Provide the (x, y) coordinate of the cell's center where the given text is located.  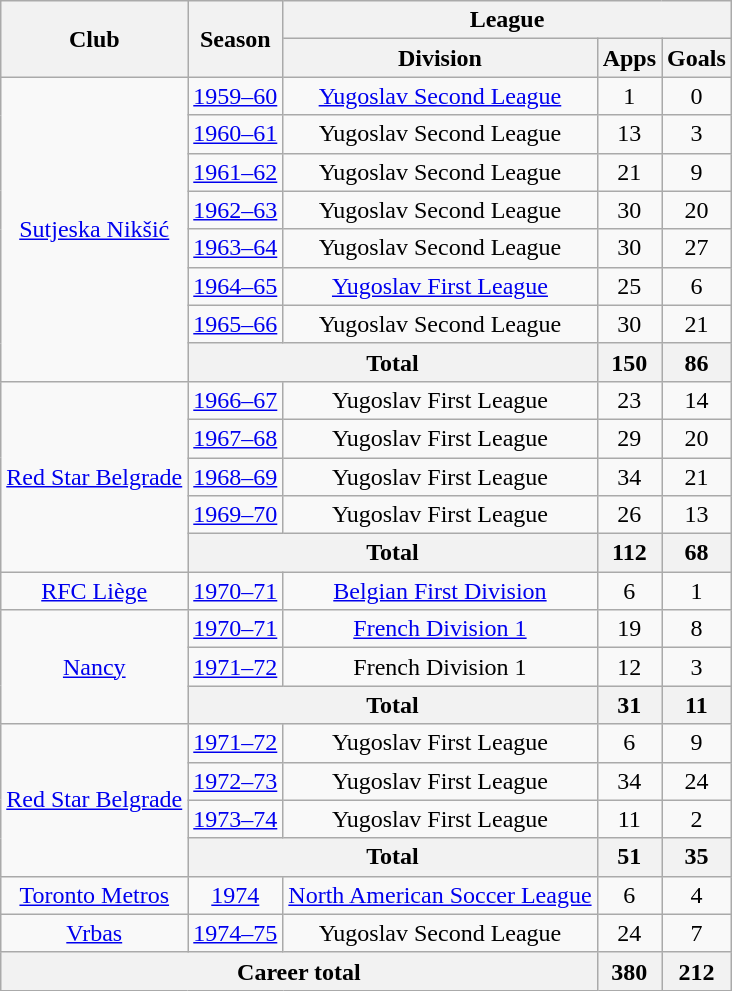
112 (629, 553)
4 (697, 895)
380 (629, 971)
25 (629, 286)
31 (629, 705)
Belgian First Division (440, 591)
RFC Liège (94, 591)
51 (629, 857)
86 (697, 362)
1962–63 (236, 210)
27 (697, 248)
1973–74 (236, 819)
1966–67 (236, 400)
2 (697, 819)
14 (697, 400)
Club (94, 39)
1965–66 (236, 324)
12 (629, 667)
1960–61 (236, 134)
68 (697, 553)
29 (629, 438)
23 (629, 400)
Sutjeska Nikšić (94, 229)
0 (697, 96)
1972–73 (236, 781)
1963–64 (236, 248)
7 (697, 933)
Vrbas (94, 933)
150 (629, 362)
1969–70 (236, 515)
Division (440, 58)
Nancy (94, 667)
212 (697, 971)
Goals (697, 58)
1974 (236, 895)
1959–60 (236, 96)
1967–68 (236, 438)
8 (697, 629)
League (507, 20)
Career total (299, 971)
26 (629, 515)
Season (236, 39)
Apps (629, 58)
1964–65 (236, 286)
North American Soccer League (440, 895)
1961–62 (236, 172)
1974–75 (236, 933)
Toronto Metros (94, 895)
35 (697, 857)
1968–69 (236, 477)
19 (629, 629)
